Capture the cell that displays the provided text and extract its (X, Y) central coordinate. 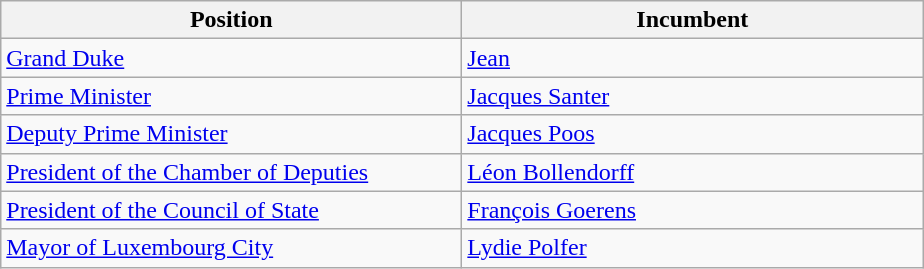
Mayor of Luxembourg City (232, 248)
Prime Minister (232, 96)
Grand Duke (232, 58)
François Goerens (692, 210)
Deputy Prime Minister (232, 134)
Jean (692, 58)
President of the Chamber of Deputies (232, 172)
Position (232, 20)
Incumbent (692, 20)
Jacques Poos (692, 134)
Léon Bollendorff (692, 172)
Jacques Santer (692, 96)
Lydie Polfer (692, 248)
President of the Council of State (232, 210)
